From the cell containing the given text, extract its center point as (x, y) coordinate. 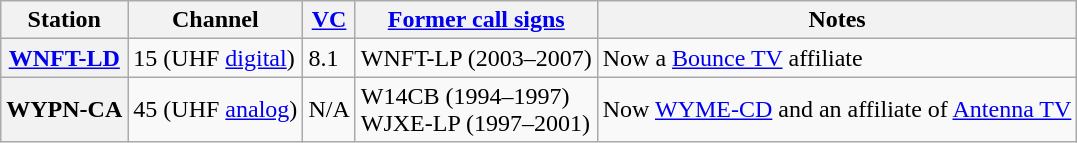
WNFT-LP (2003–2007) (476, 58)
Channel (216, 20)
8.1 (329, 58)
VC (329, 20)
WNFT-LD (64, 58)
WYPN-CA (64, 110)
15 (UHF digital) (216, 58)
Now WYME-CD and an affiliate of Antenna TV (837, 110)
Now a Bounce TV affiliate (837, 58)
Former call signs (476, 20)
45 (UHF analog) (216, 110)
N/A (329, 110)
W14CB (1994–1997)WJXE-LP (1997–2001) (476, 110)
Notes (837, 20)
Station (64, 20)
